Provide the (x, y) coordinate of the cell's center where the given text is located.  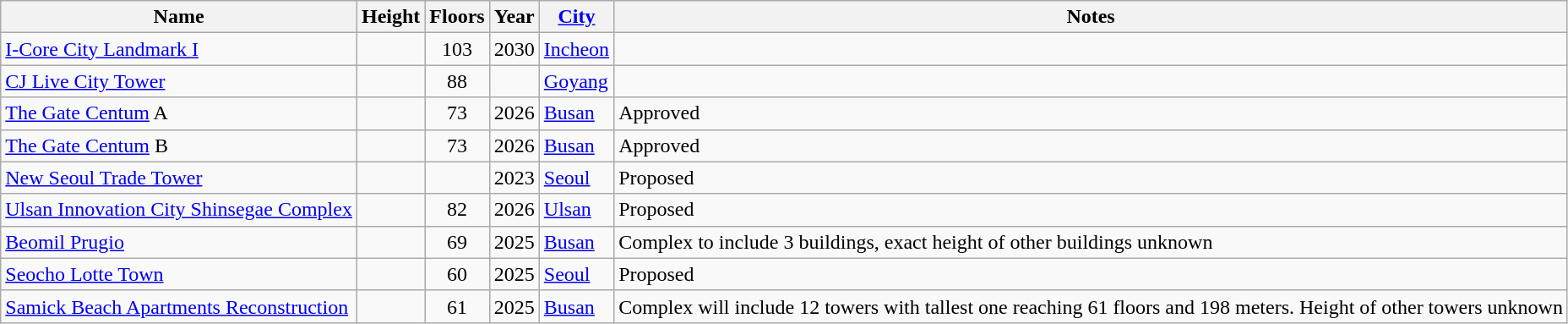
Floors (457, 17)
61 (457, 306)
The Gate Centum A (179, 113)
Goyang (576, 81)
Complex will include 12 towers with tallest one reaching 61 floors and 198 meters. Height of other towers unknown (1092, 306)
2030 (514, 49)
City (576, 17)
Samick Beach Apartments Reconstruction (179, 306)
Ulsan Innovation City Shinsegae Complex (179, 210)
I-Core City Landmark I (179, 49)
New Seoul Trade Tower (179, 178)
Beomil Prugio (179, 242)
82 (457, 210)
2023 (514, 178)
Height (390, 17)
Incheon (576, 49)
88 (457, 81)
103 (457, 49)
Name (179, 17)
CJ Live City Tower (179, 81)
The Gate Centum B (179, 146)
60 (457, 274)
Seocho Lotte Town (179, 274)
Complex to include 3 buildings, exact height of other buildings unknown (1092, 242)
Ulsan (576, 210)
69 (457, 242)
Notes (1092, 17)
Year (514, 17)
